Search for the cell housing the specified text and yield its (x, y) center coordinate. 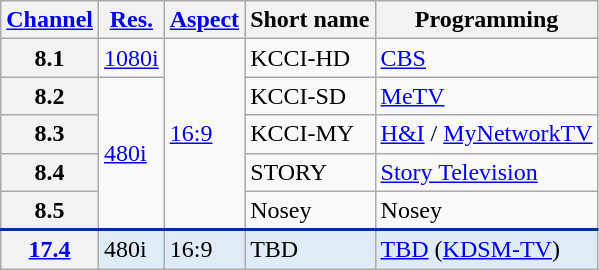
8.4 (50, 172)
Res. (132, 20)
H&I / MyNetworkTV (486, 134)
8.1 (50, 58)
Aspect (204, 20)
Short name (310, 20)
1080i (132, 58)
CBS (486, 58)
Story Television (486, 172)
17.4 (50, 250)
8.3 (50, 134)
8.2 (50, 96)
KCCI-SD (310, 96)
KCCI-HD (310, 58)
TBD (310, 250)
8.5 (50, 210)
STORY (310, 172)
KCCI-MY (310, 134)
TBD (KDSM-TV) (486, 250)
Channel (50, 20)
MeTV (486, 96)
Programming (486, 20)
